Determine the (X, Y) coordinate at the center of the cell enclosing the given text.  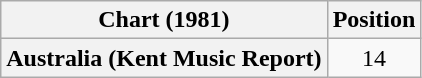
Position (374, 20)
14 (374, 58)
Australia (Kent Music Report) (164, 58)
Chart (1981) (164, 20)
